From the cell containing the given text, extract its center point as [x, y] coordinate. 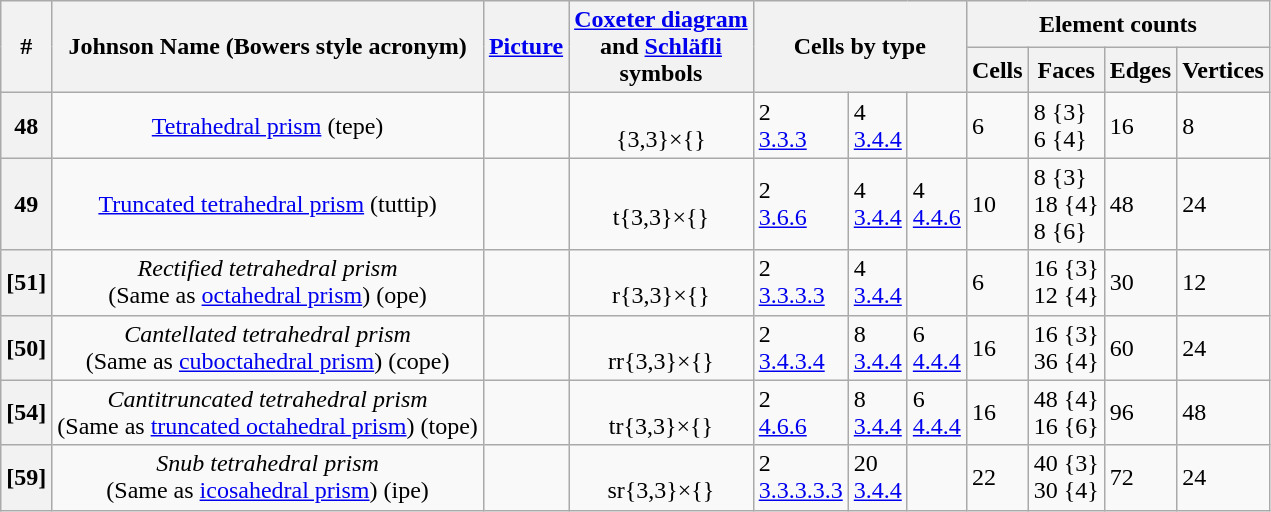
[51] [26, 282]
2 4.6.6 [800, 412]
Faces [1066, 70]
72 [1140, 478]
48 {4}16 {6} [1066, 412]
8 {3}6 {4} [1066, 126]
12 [1224, 282]
Picture [526, 47]
2 3.4.3.4 [800, 348]
49 [26, 204]
96 [1140, 412]
2 3.3.3.3 [800, 282]
Coxeter diagramand Schläflisymbols [662, 47]
4 4.4.6 [936, 204]
20 3.4.4 [878, 478]
2 3.6.6 [800, 204]
40 {3}30 {4} [1066, 478]
10 [997, 204]
[59] [26, 478]
8 [1224, 126]
16 {3}36 {4} [1066, 348]
rr{3,3}×{} [662, 348]
tr{3,3}×{} [662, 412]
Cantellated tetrahedral prism(Same as cuboctahedral prism) (cope) [268, 348]
Snub tetrahedral prism(Same as icosahedral prism) (ipe) [268, 478]
Johnson Name (Bowers style acronym) [268, 47]
sr{3,3}×{} [662, 478]
[50] [26, 348]
Cells [997, 70]
2 3.3.3 [800, 126]
r{3,3}×{} [662, 282]
[54] [26, 412]
Vertices [1224, 70]
{3,3}×{} [662, 126]
30 [1140, 282]
8 {3}18 {4}8 {6} [1066, 204]
Cells by type [860, 47]
60 [1140, 348]
Edges [1140, 70]
22 [997, 478]
Rectified tetrahedral prism(Same as octahedral prism) (ope) [268, 282]
16 {3}12 {4} [1066, 282]
Tetrahedral prism (tepe) [268, 126]
Cantitruncated tetrahedral prism(Same as truncated octahedral prism) (tope) [268, 412]
Element counts [1118, 24]
2 3.3.3.3.3 [800, 478]
# [26, 47]
Truncated tetrahedral prism (tuttip) [268, 204]
t{3,3}×{} [662, 204]
